Find where the given text appears and provide that cell's center as [x, y] coordinate. 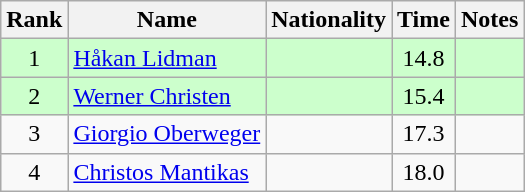
17.3 [424, 134]
18.0 [424, 172]
2 [34, 96]
Time [424, 20]
14.8 [424, 58]
Giorgio Oberweger [167, 134]
15.4 [424, 96]
Werner Christen [167, 96]
Håkan Lidman [167, 58]
Rank [34, 20]
Christos Mantikas [167, 172]
Notes [489, 20]
1 [34, 58]
Name [167, 20]
Nationality [329, 20]
4 [34, 172]
3 [34, 134]
